Output the [x, y] coordinate of the center of the cell containing the given text.  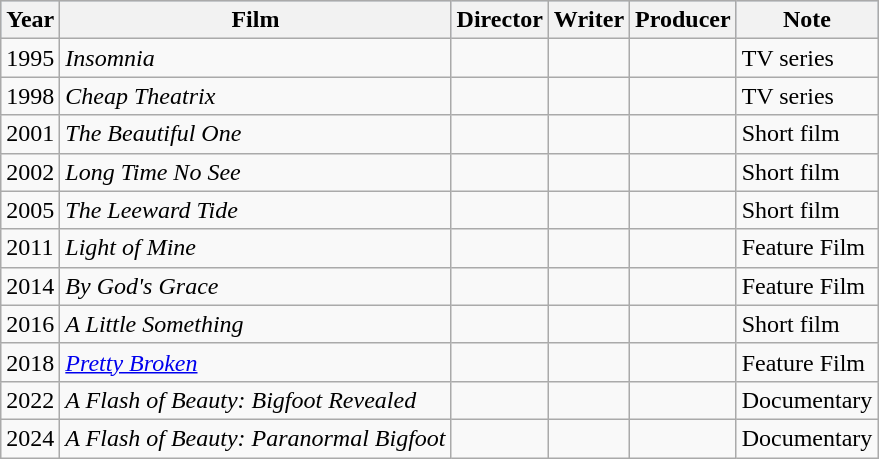
2024 [30, 438]
The Leeward Tide [256, 210]
A Little Something [256, 324]
Cheap Theatrix [256, 96]
The Beautiful One [256, 134]
2011 [30, 248]
Director [500, 20]
1998 [30, 96]
2002 [30, 172]
2016 [30, 324]
2001 [30, 134]
A Flash of Beauty: Paranormal Bigfoot [256, 438]
2018 [30, 362]
Light of Mine [256, 248]
Long Time No See [256, 172]
A Flash of Beauty: Bigfoot Revealed [256, 400]
2005 [30, 210]
By God's Grace [256, 286]
Producer [684, 20]
2022 [30, 400]
1995 [30, 58]
2014 [30, 286]
Insomnia [256, 58]
Writer [588, 20]
Note [807, 20]
Pretty Broken [256, 362]
Film [256, 20]
Year [30, 20]
